Determine the [x, y] coordinate at the center of the cell enclosing the given text.  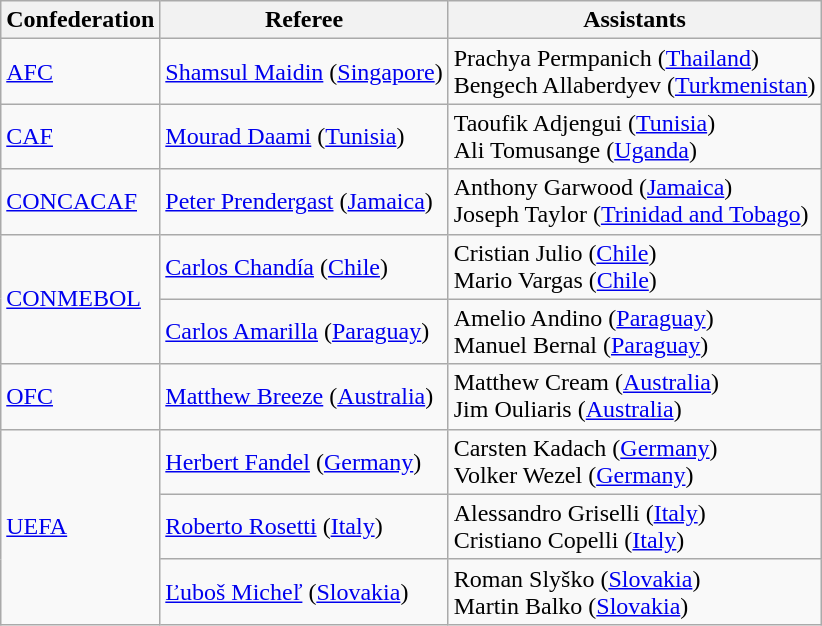
Peter Prendergast (Jamaica) [304, 202]
Matthew Breeze (Australia) [304, 396]
CONCACAF [80, 202]
Referee [304, 20]
CONMEBOL [80, 299]
Roman Slyško (Slovakia)Martin Balko (Slovakia) [634, 592]
UEFA [80, 526]
Assistants [634, 20]
Mourad Daami (Tunisia) [304, 136]
Alessandro Griselli (Italy)Cristiano Copelli (Italy) [634, 526]
CAF [80, 136]
Prachya Permpanich (Thailand)Bengech Allaberdyev (Turkmenistan) [634, 72]
Cristian Julio (Chile)Mario Vargas (Chile) [634, 266]
Anthony Garwood (Jamaica)Joseph Taylor (Trinidad and Tobago) [634, 202]
Shamsul Maidin (Singapore) [304, 72]
OFC [80, 396]
Taoufik Adjengui (Tunisia)Ali Tomusange (Uganda) [634, 136]
Roberto Rosetti (Italy) [304, 526]
Carsten Kadach (Germany)Volker Wezel (Germany) [634, 462]
Confederation [80, 20]
Matthew Cream (Australia)Jim Ouliaris (Australia) [634, 396]
Herbert Fandel (Germany) [304, 462]
Carlos Chandía (Chile) [304, 266]
AFC [80, 72]
Amelio Andino (Paraguay)Manuel Bernal (Paraguay) [634, 332]
Ľuboš Micheľ (Slovakia) [304, 592]
Carlos Amarilla (Paraguay) [304, 332]
